Provide the (X, Y) coordinate of the cell's center where the given text is located.  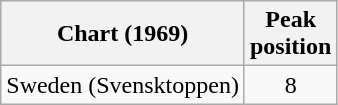
Chart (1969) (123, 34)
Sweden (Svensktoppen) (123, 85)
8 (290, 85)
Peakposition (290, 34)
